Identify which cell holds the provided text, then report its (X, Y) central coordinate. 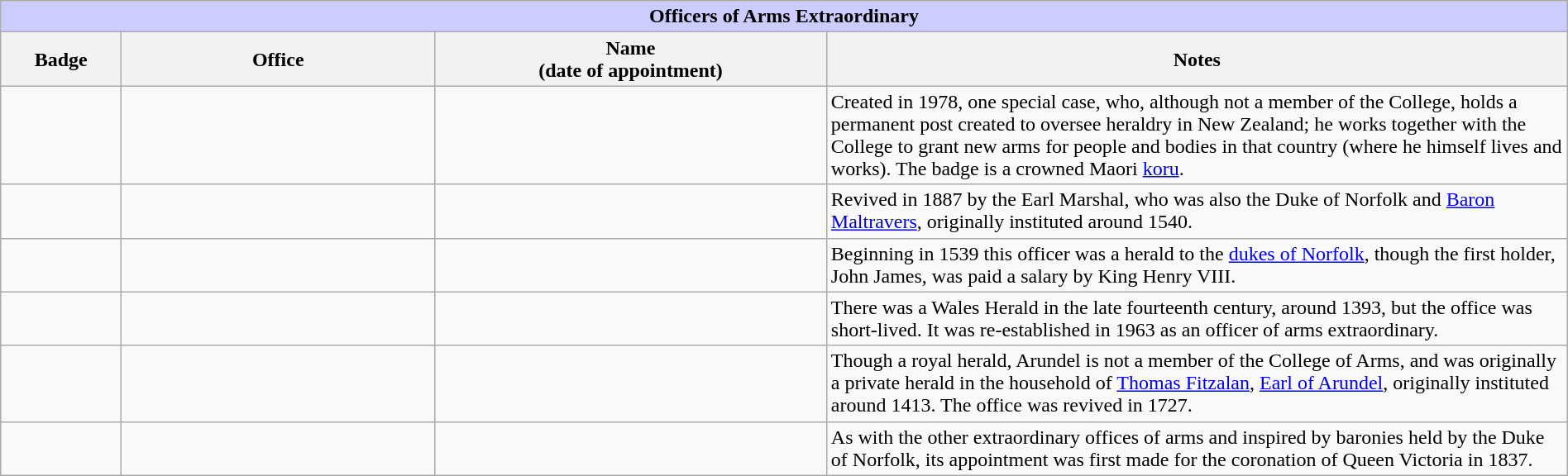
Badge (61, 59)
Beginning in 1539 this officer was a herald to the dukes of Norfolk, though the first holder, John James, was paid a salary by King Henry VIII. (1197, 264)
Office (278, 59)
Notes (1197, 59)
Revived in 1887 by the Earl Marshal, who was also the Duke of Norfolk and Baron Maltravers, originally instituted around 1540. (1197, 212)
Name(date of appointment) (631, 59)
Officers of Arms Extraordinary (784, 17)
